Search for the cell housing the specified text and yield its (X, Y) center coordinate. 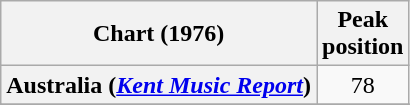
Australia (Kent Music Report) (159, 85)
Peakposition (362, 34)
Chart (1976) (159, 34)
78 (362, 85)
